Find where the given text appears and provide that cell's center as [X, Y] coordinate. 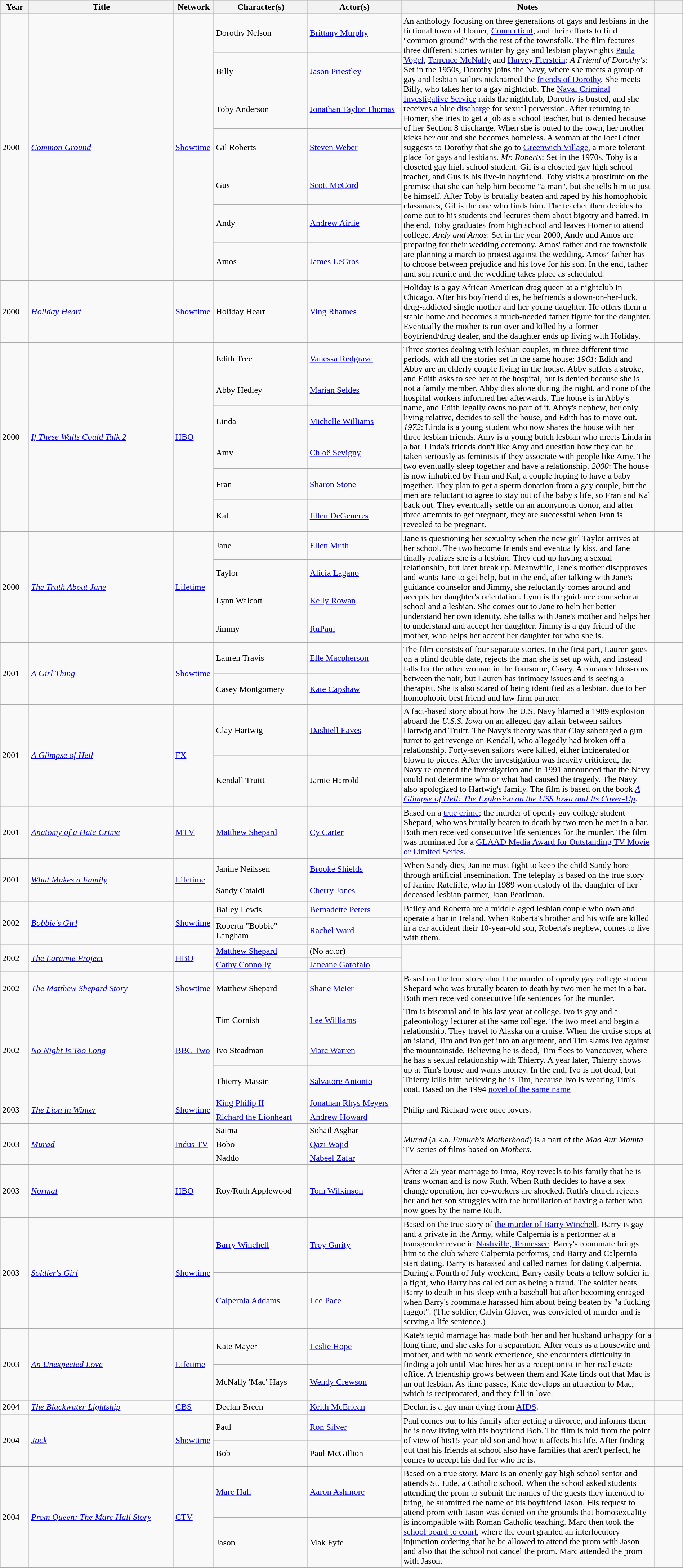
Chloë Sevigny [354, 453]
Bernadette Peters [354, 909]
FX [194, 755]
No Night Is Too Long [101, 1051]
Keith McErlean [354, 1407]
The Truth About Jane [101, 587]
A Glimpse of Hell [101, 755]
Jason [261, 1542]
Linda [261, 421]
Indus TV [194, 1144]
Jimmy [261, 629]
Elle Macpherson [354, 658]
Declan Breen [261, 1407]
Andrew Howard [354, 1117]
Salvatore Antonio [354, 1081]
Gus [261, 185]
Paul McGillion [354, 1453]
Rachel Ward [354, 930]
Andy [261, 223]
Calpernia Addams [261, 1300]
Jonathan Rhys Meyers [354, 1103]
Qazi Wajid [354, 1144]
Tim Cornish [261, 1020]
Philip and Richard were once lovers. [527, 1110]
Paul [261, 1427]
Abby Hedley [261, 390]
Bobbie's Girl [101, 922]
Prom Queen: The Marc Hall Story [101, 1517]
Leslie Hope [354, 1346]
Normal [101, 1191]
Ellen DeGeneres [354, 516]
Jamie Harrold [354, 781]
Lauren Travis [261, 658]
Clay Hartwig [261, 730]
Brooke Shields [354, 869]
Title [101, 7]
Scott McCord [354, 185]
Soldier's Girl [101, 1273]
Lee Williams [354, 1020]
The Blackwater Lightship [101, 1407]
Janine Neilssen [261, 869]
Ivo Steadman [261, 1051]
Kate Mayer [261, 1346]
Ellen Muth [354, 545]
Sharon Stone [354, 484]
Jane [261, 545]
Murad [101, 1144]
McNally 'Mac' Hays [261, 1382]
Roy/Ruth Applewood [261, 1191]
The Matthew Shepard Story [101, 988]
Dashiell Eaves [354, 730]
Marian Seldes [354, 390]
Kendall Truitt [261, 781]
Kal [261, 516]
Year [15, 7]
The Laramie Project [101, 958]
Kate Capshaw [354, 689]
Casey Montgomery [261, 689]
Wendy Crewson [354, 1382]
(No actor) [354, 951]
Andrew Airlie [354, 223]
Alicia Lagano [354, 573]
Cathy Connolly [261, 965]
Bobo [261, 1144]
Anatomy of a Hate Crime [101, 832]
Ron Silver [354, 1427]
Vanessa Redgrave [354, 359]
Toby Anderson [261, 109]
Aaron Ashmore [354, 1492]
Actor(s) [354, 7]
Gil Roberts [261, 147]
Barry Winchell [261, 1245]
Dorothy Nelson [261, 33]
Nabeel Zafar [354, 1158]
Troy Garity [354, 1245]
Lynn Walcott [261, 601]
CBS [194, 1407]
The Lion in Winter [101, 1110]
Richard the Lionheart [261, 1117]
Notes [527, 7]
Marc Hall [261, 1492]
What Makes a Family [101, 880]
Bailey Lewis [261, 909]
Mak Fyfe [354, 1542]
A Girl Thing [101, 673]
Sandy Cataldi [261, 891]
Steven Weber [354, 147]
Lee Pace [354, 1300]
Jack [101, 1440]
If These Walls Could Talk 2 [101, 437]
Edith Tree [261, 359]
Taylor [261, 573]
Fran [261, 484]
Billy [261, 71]
Marc Warren [354, 1051]
Janeane Garofalo [354, 965]
Jason Priestley [354, 71]
Cherry Jones [354, 891]
Amy [261, 453]
RuPaul [354, 629]
Kelly Rowan [354, 601]
Roberta "Bobbie" Langham [261, 930]
Naddo [261, 1158]
King Philip II [261, 1103]
CTV [194, 1517]
Declan is a gay man dying from AIDS. [527, 1407]
Brittany Murphy [354, 33]
Thierry Massin [261, 1081]
Bob [261, 1453]
Character(s) [261, 7]
MTV [194, 832]
Michelle Williams [354, 421]
James LeGros [354, 261]
Cy Carter [354, 832]
Network [194, 7]
An Unexpected Love [101, 1364]
Sohail Asghar [354, 1131]
Shane Meier [354, 988]
Tom Wilkinson [354, 1191]
BBC Two [194, 1051]
Murad (a.k.a. Eunuch's Motherhood) is a part of the Maa Aur Mamta TV series of films based on Mothers. [527, 1144]
Ving Rhames [354, 312]
Jonathan Taylor Thomas [354, 109]
Saima [261, 1131]
Amos [261, 261]
Common Ground [101, 147]
